From the cell containing the given text, extract its center point as [X, Y] coordinate. 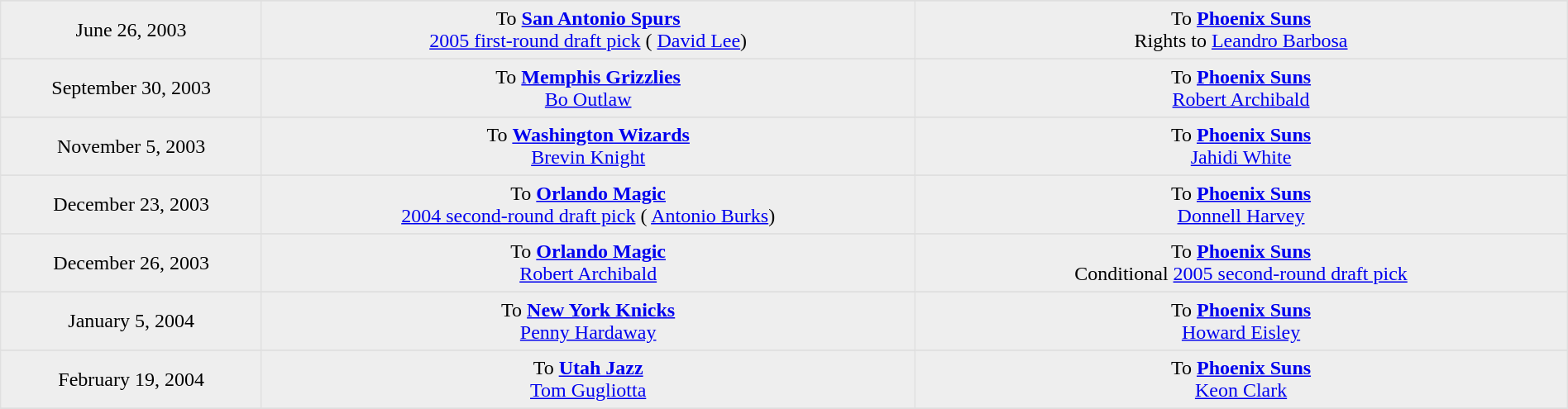
To Utah Jazz Tom Gugliotta [587, 379]
December 23, 2003 [131, 204]
To Phoenix Suns Donnell Harvey [1241, 204]
To Phoenix Suns Keon Clark [1241, 379]
To New York Knicks Penny Hardaway [587, 321]
To Phoenix Suns Robert Archibald [1241, 88]
To San Antonio Spurs2005 first-round draft pick ( David Lee) [587, 30]
To Phoenix Suns Jahidi White [1241, 146]
To Washington Wizards Brevin Knight [587, 146]
February 19, 2004 [131, 379]
November 5, 2003 [131, 146]
To Memphis Grizzlies Bo Outlaw [587, 88]
To Orlando Magic2004 second-round draft pick ( Antonio Burks) [587, 204]
To Orlando Magic Robert Archibald [587, 263]
January 5, 2004 [131, 321]
To Phoenix SunsConditional 2005 second-round draft pick [1241, 263]
December 26, 2003 [131, 263]
To Phoenix SunsRights to Leandro Barbosa [1241, 30]
To Phoenix Suns Howard Eisley [1241, 321]
June 26, 2003 [131, 30]
September 30, 2003 [131, 88]
